From the cell containing the given text, extract its center point as (X, Y) coordinate. 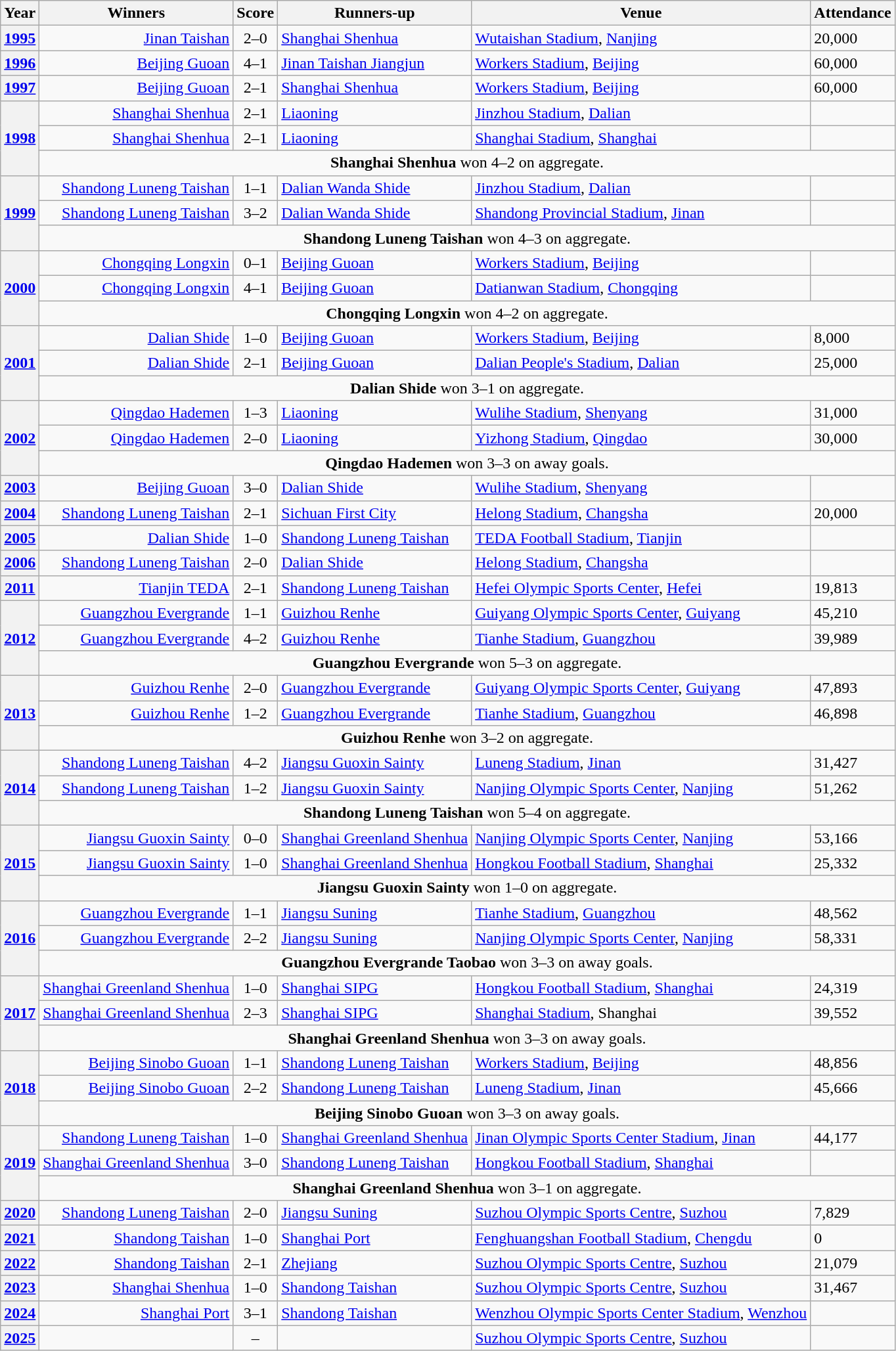
Runners-up (374, 13)
48,562 (853, 913)
3–1 (256, 1313)
0–1 (256, 263)
Venue (641, 13)
2015 (20, 863)
1995 (20, 38)
Yizhong Stadium, Qingdao (641, 438)
31,467 (853, 1288)
2019 (20, 1163)
Chongqing Longxin won 4–2 on aggregate. (467, 313)
Sichuan First City (374, 513)
Year (20, 13)
Guizhou Renhe won 3–2 on aggregate. (467, 738)
Jinan Taishan Jiangjun (374, 63)
19,813 (853, 588)
0–0 (256, 838)
– (256, 1338)
TEDA Football Stadium, Tianjin (641, 538)
Fenghuangshan Football Stadium, Chengdu (641, 1238)
Dalian Shide won 3–1 on aggregate. (467, 388)
Shanghai Shenhua won 4–2 on aggregate. (467, 163)
Shanghai Greenland Shenhua won 3–3 on away goals. (467, 1038)
2016 (20, 938)
2001 (20, 363)
2000 (20, 288)
Shandong Luneng Taishan won 5–4 on aggregate. (467, 813)
53,166 (853, 838)
45,666 (853, 1088)
2021 (20, 1238)
0 (853, 1238)
Jinan Taishan (137, 38)
25,332 (853, 863)
31,427 (853, 763)
2018 (20, 1088)
46,898 (853, 713)
Jinan Olympic Sports Center Stadium, Jinan (641, 1138)
3–2 (256, 213)
Wenzhou Olympic Sports Center Stadium, Wenzhou (641, 1313)
Wutaishan Stadium, Nanjing (641, 38)
Jiangsu Guoxin Sainty won 1–0 on aggregate. (467, 888)
2023 (20, 1288)
Shanghai Greenland Shenhua won 3–1 on aggregate. (467, 1188)
8,000 (853, 338)
2012 (20, 638)
51,262 (853, 788)
Winners (137, 13)
Zhejiang (374, 1263)
2024 (20, 1313)
Tianjin TEDA (137, 588)
Attendance (853, 13)
Dalian People's Stadium, Dalian (641, 363)
1997 (20, 88)
39,552 (853, 1013)
2014 (20, 788)
Shandong Provincial Stadium, Jinan (641, 213)
24,319 (853, 988)
2025 (20, 1338)
Beijing Sinobo Guoan won 3–3 on away goals. (467, 1113)
2020 (20, 1213)
48,856 (853, 1063)
47,893 (853, 688)
Guangzhou Evergrande won 5–3 on aggregate. (467, 663)
45,210 (853, 613)
2013 (20, 713)
Qingdao Hademen won 3–3 on away goals. (467, 463)
1998 (20, 138)
1999 (20, 213)
2004 (20, 513)
25,000 (853, 363)
2006 (20, 563)
Hefei Olympic Sports Center, Hefei (641, 588)
21,079 (853, 1263)
30,000 (853, 438)
2017 (20, 1013)
2011 (20, 588)
Shandong Luneng Taishan won 4–3 on aggregate. (467, 238)
2002 (20, 438)
Datianwan Stadium, Chongqing (641, 288)
2005 (20, 538)
44,177 (853, 1138)
1–3 (256, 413)
2–3 (256, 1013)
Guangzhou Evergrande Taobao won 3–3 on away goals. (467, 963)
2022 (20, 1263)
7,829 (853, 1213)
1996 (20, 63)
2003 (20, 488)
Score (256, 13)
31,000 (853, 413)
39,989 (853, 638)
58,331 (853, 938)
